Find where the given text appears and provide that cell's center as [x, y] coordinate. 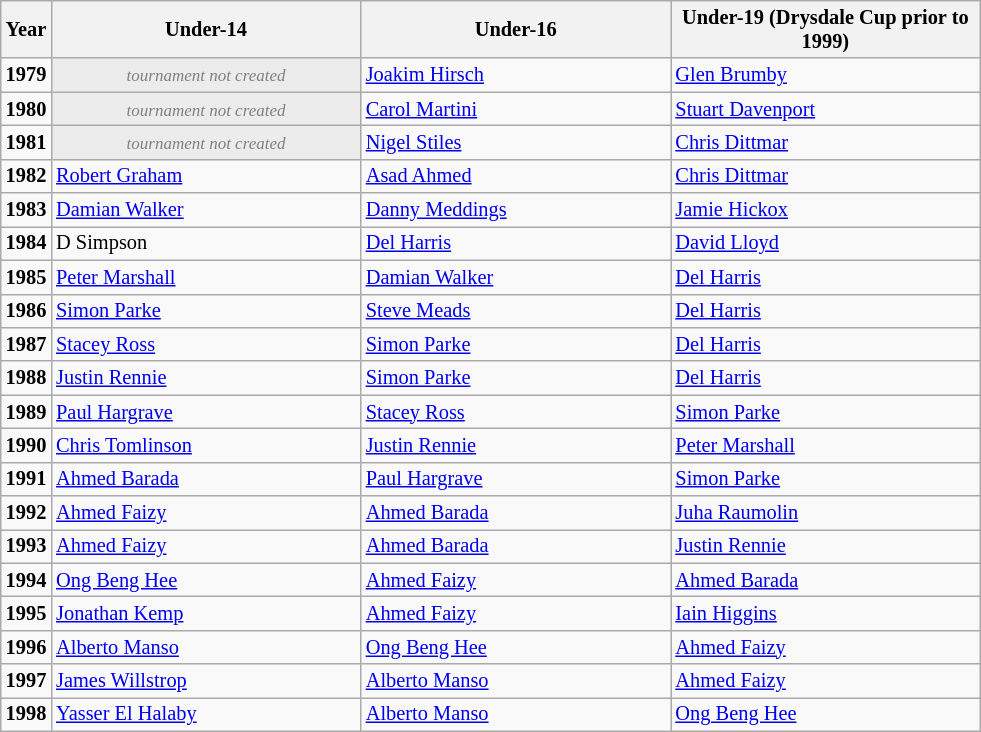
Under-19 (Drysdale Cup prior to 1999) [825, 29]
1979 [26, 75]
1987 [26, 344]
1989 [26, 412]
Chris Tomlinson [206, 445]
Danny Meddings [516, 210]
1991 [26, 479]
1992 [26, 513]
Joakim Hirsch [516, 75]
1995 [26, 613]
1984 [26, 243]
Iain Higgins [825, 613]
1985 [26, 277]
1994 [26, 580]
Jonathan Kemp [206, 613]
Glen Brumby [825, 75]
Robert Graham [206, 176]
Year [26, 29]
1983 [26, 210]
Nigel Stiles [516, 142]
Asad Ahmed [516, 176]
Yasser El Halaby [206, 714]
1996 [26, 647]
1990 [26, 445]
1980 [26, 109]
1997 [26, 681]
Stuart Davenport [825, 109]
1982 [26, 176]
1986 [26, 311]
James Willstrop [206, 681]
1981 [26, 142]
Juha Raumolin [825, 513]
1988 [26, 378]
1993 [26, 546]
D Simpson [206, 243]
Under-14 [206, 29]
Steve Meads [516, 311]
Carol Martini [516, 109]
Jamie Hickox [825, 210]
David Lloyd [825, 243]
1998 [26, 714]
Under-16 [516, 29]
